Pinpoint the cell where the given text exists, returning its [X, Y] midpoint coordinate. 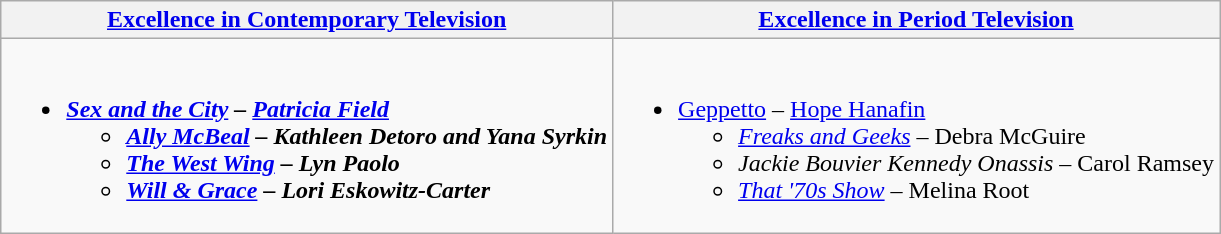
Sex and the City – Patricia FieldAlly McBeal – Kathleen Detoro and Yana SyrkinThe West Wing – Lyn PaoloWill & Grace – Lori Eskowitz-Carter [307, 136]
Geppetto – Hope HanafinFreaks and Geeks – Debra McGuireJackie Bouvier Kennedy Onassis – Carol RamseyThat '70s Show – Melina Root [916, 136]
Excellence in Period Television [916, 20]
Excellence in Contemporary Television [307, 20]
